Determine the (x, y) coordinate at the center of the cell enclosing the given text.  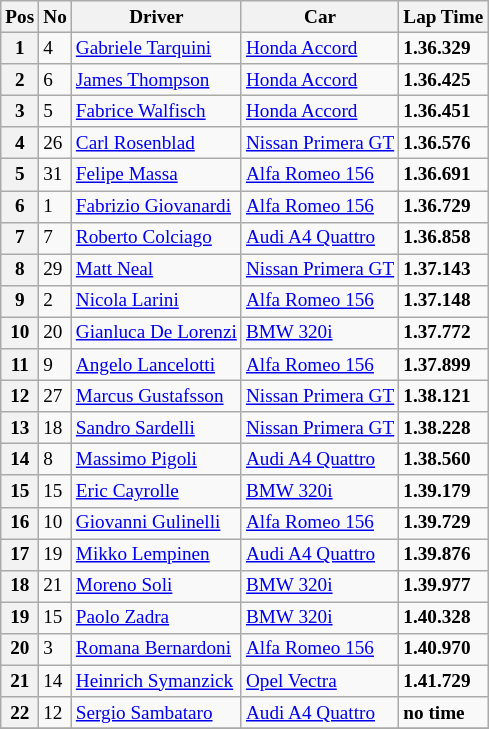
Massimo Pigoli (156, 460)
26 (56, 143)
1.38.121 (444, 396)
1.38.560 (444, 460)
Opel Vectra (320, 681)
1.36.691 (444, 175)
1.36.329 (444, 48)
No (56, 17)
Mikko Lempinen (156, 554)
no time (444, 713)
1.36.425 (444, 80)
1.39.179 (444, 491)
1.39.977 (444, 586)
1.40.970 (444, 649)
Romana Bernardoni (156, 649)
31 (56, 175)
17 (20, 554)
13 (20, 428)
Fabrice Walfisch (156, 111)
Sandro Sardelli (156, 428)
Gabriele Tarquini (156, 48)
1.39.729 (444, 523)
27 (56, 396)
22 (20, 713)
1.37.143 (444, 270)
Matt Neal (156, 270)
Car (320, 17)
Roberto Colciago (156, 238)
Nicola Larini (156, 301)
1.36.858 (444, 238)
Gianluca De Lorenzi (156, 333)
Giovanni Gulinelli (156, 523)
1.36.729 (444, 206)
1.36.451 (444, 111)
16 (20, 523)
Fabrizio Giovanardi (156, 206)
Heinrich Symanzick (156, 681)
Eric Cayrolle (156, 491)
1.36.576 (444, 143)
Felipe Massa (156, 175)
1.37.772 (444, 333)
1.38.228 (444, 428)
Lap Time (444, 17)
James Thompson (156, 80)
1.37.899 (444, 365)
Paolo Zadra (156, 618)
Carl Rosenblad (156, 143)
1.40.328 (444, 618)
1.41.729 (444, 681)
Pos (20, 17)
Moreno Soli (156, 586)
Driver (156, 17)
29 (56, 270)
Angelo Lancelotti (156, 365)
Sergio Sambataro (156, 713)
11 (20, 365)
1.39.876 (444, 554)
Marcus Gustafsson (156, 396)
1.37.148 (444, 301)
